Scan for the cell matching the given text and deliver its (X, Y) coordinate at center. 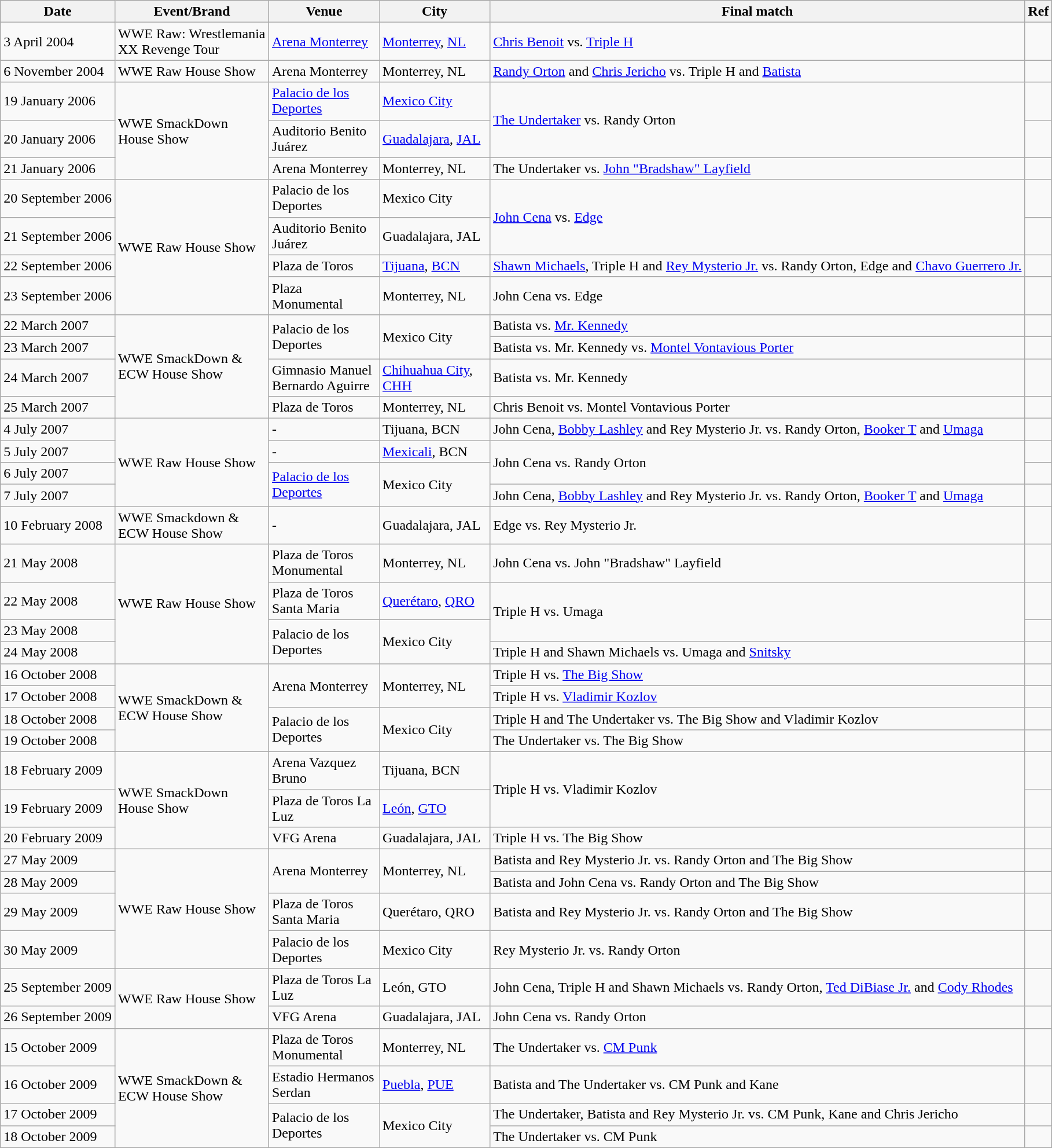
21 May 2008 (58, 563)
19 January 2006 (58, 101)
Arena Vazquez Bruno (324, 770)
30 May 2009 (58, 949)
City (435, 12)
29 May 2009 (58, 912)
17 October 2009 (58, 1114)
Randy Orton and Chris Jericho vs. Triple H and Batista (757, 71)
4 July 2007 (58, 430)
Rey Mysterio Jr. vs. Randy Orton (757, 949)
6 July 2007 (58, 474)
7 July 2007 (58, 496)
10 February 2008 (58, 526)
28 May 2009 (58, 882)
22 May 2008 (58, 601)
Chris Benoit vs. Triple H (757, 42)
5 July 2007 (58, 452)
Ref (1038, 12)
Event/Brand (192, 12)
Chris Benoit vs. Montel Vontavious Porter (757, 408)
Triple H and The Undertaker vs. The Big Show and Vladimir Kozlov (757, 718)
21 September 2006 (58, 236)
The Undertaker vs. John "Bradshaw" Layfield (757, 168)
Batista vs. Mr. Kennedy vs. Montel Vontavious Porter (757, 347)
16 October 2009 (58, 1085)
John Cena vs. John "Bradshaw" Layfield (757, 563)
23 March 2007 (58, 347)
20 January 2006 (58, 139)
18 February 2009 (58, 770)
Edge vs. Rey Mysterio Jr. (757, 526)
Triple H vs. Umaga (757, 611)
The Undertaker vs. The Big Show (757, 740)
6 November 2004 (58, 71)
23 September 2006 (58, 295)
17 October 2008 (58, 696)
23 May 2008 (58, 630)
The Undertaker, Batista and Rey Mysterio Jr. vs. CM Punk, Kane and Chris Jericho (757, 1114)
22 March 2007 (58, 325)
19 October 2008 (58, 740)
24 May 2008 (58, 652)
The Undertaker vs. Randy Orton (757, 120)
18 October 2008 (58, 718)
Estadio Hermanos Serdan (324, 1085)
Batista and John Cena vs. Randy Orton and The Big Show (757, 882)
WWE Smackdown & ECW House Show (192, 526)
Gimnasio Manuel Bernardo Aguirre (324, 377)
24 March 2007 (58, 377)
3 April 2004 (58, 42)
Venue (324, 12)
Plaza Monumental (324, 295)
WWE Raw: Wrestlemania XX Revenge Tour (192, 42)
Shawn Michaels, Triple H and Rey Mysterio Jr. vs. Randy Orton, Edge and Chavo Guerrero Jr. (757, 266)
26 September 2009 (58, 1017)
21 January 2006 (58, 168)
John Cena, Triple H and Shawn Michaels vs. Randy Orton, Ted DiBiase Jr. and Cody Rhodes (757, 988)
20 September 2006 (58, 198)
25 September 2009 (58, 988)
Triple H and Shawn Michaels vs. Umaga and Snitsky (757, 652)
15 October 2009 (58, 1047)
Final match (757, 12)
20 February 2009 (58, 838)
Date (58, 12)
Puebla, PUE (435, 1085)
Mexicali, BCN (435, 452)
22 September 2006 (58, 266)
16 October 2008 (58, 674)
19 February 2009 (58, 808)
18 October 2009 (58, 1136)
27 May 2009 (58, 860)
Chihuahua City, CHH (435, 377)
Batista and The Undertaker vs. CM Punk and Kane (757, 1085)
25 March 2007 (58, 408)
